Return the (x, y) coordinate for the center point of the cell that contains the specified text.  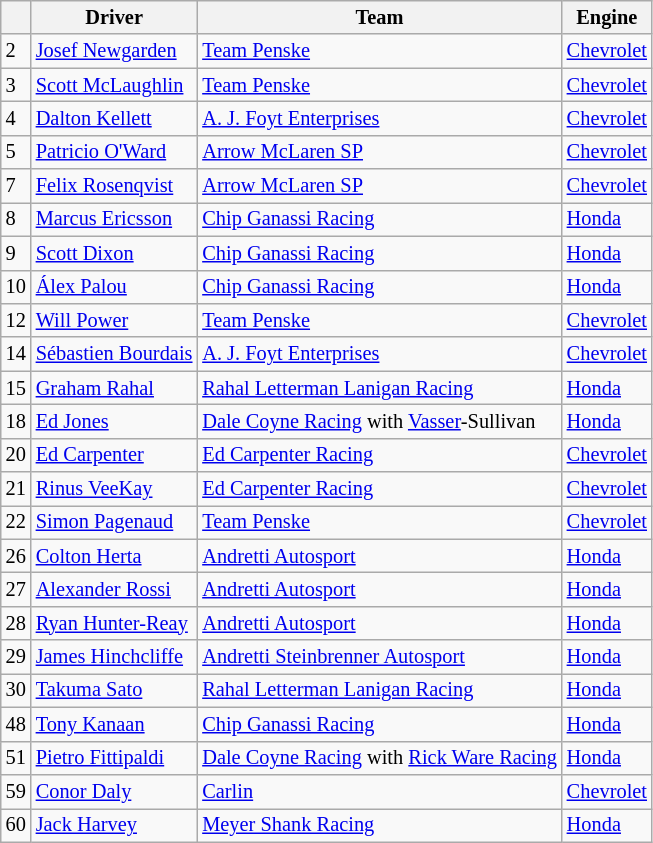
60 (16, 825)
Felix Rosenqvist (114, 186)
8 (16, 219)
Meyer Shank Racing (379, 825)
Takuma Sato (114, 690)
Graham Rahal (114, 388)
Engine (607, 17)
Conor Daly (114, 791)
30 (16, 690)
Dale Coyne Racing with Rick Ware Racing (379, 758)
Team (379, 17)
21 (16, 489)
28 (16, 623)
Dalton Kellett (114, 118)
Colton Herta (114, 556)
Scott Dixon (114, 253)
22 (16, 522)
Alexander Rossi (114, 589)
29 (16, 657)
27 (16, 589)
7 (16, 186)
59 (16, 791)
Andretti Steinbrenner Autosport (379, 657)
3 (16, 85)
Sébastien Bourdais (114, 354)
5 (16, 152)
Dale Coyne Racing with Vasser-Sullivan (379, 421)
Jack Harvey (114, 825)
Driver (114, 17)
48 (16, 724)
26 (16, 556)
Josef Newgarden (114, 51)
9 (16, 253)
12 (16, 320)
Rinus VeeKay (114, 489)
14 (16, 354)
Ed Jones (114, 421)
Simon Pagenaud (114, 522)
4 (16, 118)
2 (16, 51)
Pietro Fittipaldi (114, 758)
15 (16, 388)
Álex Palou (114, 287)
20 (16, 455)
Scott McLaughlin (114, 85)
James Hinchcliffe (114, 657)
18 (16, 421)
Will Power (114, 320)
Ed Carpenter (114, 455)
10 (16, 287)
Carlin (379, 791)
Marcus Ericsson (114, 219)
Patricio O'Ward (114, 152)
Ryan Hunter-Reay (114, 623)
Tony Kanaan (114, 724)
51 (16, 758)
